Output the (X, Y) coordinate of the center of the cell containing the given text.  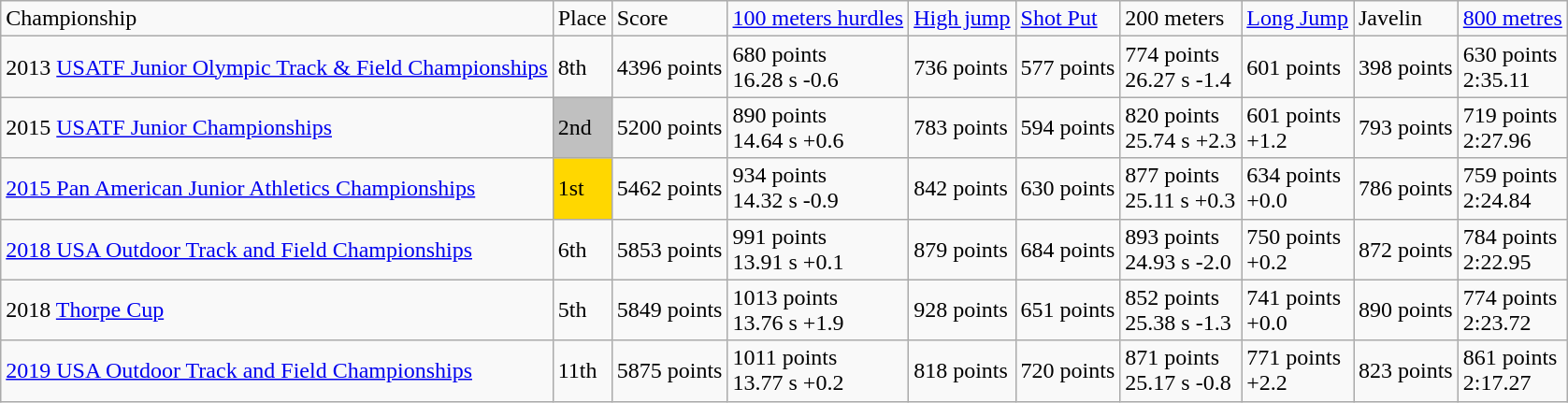
601 points +1.2 (1298, 127)
5200 points (669, 127)
594 points (1068, 127)
771 points +2.2 (1298, 370)
680 points 16.28 s -0.6 (818, 67)
934 points 14.32 s -0.9 (818, 189)
928 points (962, 310)
872 points (1406, 249)
200 meters (1181, 19)
1011 points 13.77 s +0.2 (818, 370)
818 points (962, 370)
Javelin (1406, 19)
5853 points (669, 249)
741 points +0.0 (1298, 310)
684 points (1068, 249)
842 points (962, 189)
2019 USA Outdoor Track and Field Championships (277, 370)
736 points (962, 67)
2015 Pan American Junior Athletics Championships (277, 189)
774 points 26.27 s -1.4 (1181, 67)
6th (582, 249)
2013 USATF Junior Olympic Track & Field Championships (277, 67)
793 points (1406, 127)
High jump (962, 19)
2018 USA Outdoor Track and Field Championships (277, 249)
398 points (1406, 67)
630 points (1068, 189)
2018 Thorpe Cup (277, 310)
774 points 2:23.72 (1513, 310)
750 points +0.2 (1298, 249)
871 points 25.17 s -0.8 (1181, 370)
786 points (1406, 189)
719 points 2:27.96 (1513, 127)
720 points (1068, 370)
852 points 25.38 s -1.3 (1181, 310)
630 points 2:35.11 (1513, 67)
879 points (962, 249)
2nd (582, 127)
100 meters hurdles (818, 19)
11th (582, 370)
800 metres (1513, 19)
5875 points (669, 370)
991 points 13.91 s +0.1 (818, 249)
759 points 2:24.84 (1513, 189)
577 points (1068, 67)
651 points (1068, 310)
4396 points (669, 67)
Place (582, 19)
890 points (1406, 310)
5462 points (669, 189)
5th (582, 310)
Shot Put (1068, 19)
823 points (1406, 370)
861 points 2:17.27 (1513, 370)
893 points 24.93 s -2.0 (1181, 249)
783 points (962, 127)
Championship (277, 19)
1013 points 13.76 s +1.9 (818, 310)
890 points 14.64 s +0.6 (818, 127)
Long Jump (1298, 19)
877 points 25.11 s +0.3 (1181, 189)
2015 USATF Junior Championships (277, 127)
820 points 25.74 s +2.3 (1181, 127)
601 points (1298, 67)
8th (582, 67)
634 points +0.0 (1298, 189)
1st (582, 189)
5849 points (669, 310)
Score (669, 19)
784 points 2:22.95 (1513, 249)
